Scan for the cell matching the given text and deliver its (x, y) coordinate at center. 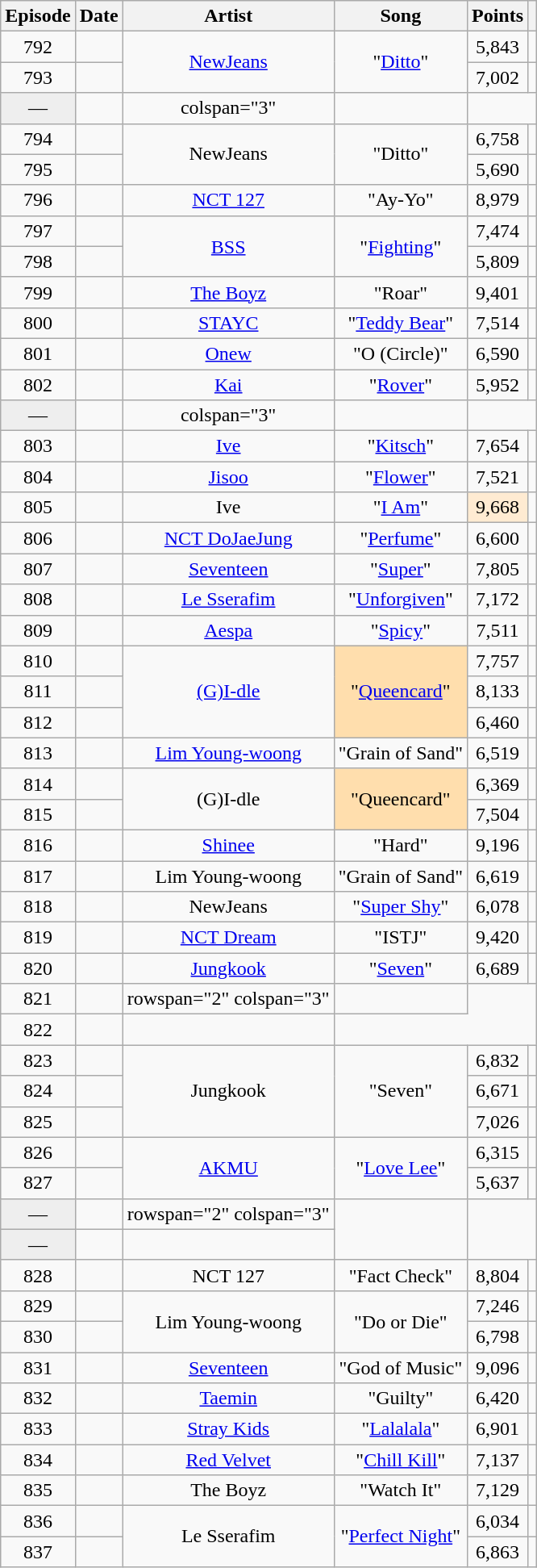
NCT Dream (228, 938)
6,832 (497, 1060)
6,315 (497, 1152)
5,809 (497, 261)
802 (38, 385)
"Fact Check" (400, 1275)
7,504 (497, 814)
Kai (228, 385)
820 (38, 968)
"Chill Kill" (400, 1460)
"Fighting" (400, 246)
807 (38, 569)
Episode (38, 16)
6,901 (497, 1429)
804 (38, 477)
837 (38, 1552)
"Unforgiven" (400, 600)
NCT DoJaeJung (228, 538)
7,246 (497, 1306)
814 (38, 784)
Onew (228, 353)
6,590 (497, 353)
829 (38, 1306)
805 (38, 508)
6,619 (497, 876)
STAYC (228, 323)
809 (38, 630)
9,196 (497, 845)
803 (38, 446)
Artist (228, 16)
9,668 (497, 508)
"I Am" (400, 508)
6,689 (497, 968)
AKMU (228, 1168)
"Teddy Bear" (400, 323)
792 (38, 47)
Song (400, 16)
6,519 (497, 753)
7,172 (497, 600)
834 (38, 1460)
7,805 (497, 569)
831 (38, 1368)
6,420 (497, 1399)
796 (38, 200)
826 (38, 1152)
6,758 (497, 139)
817 (38, 876)
"Ay-Yo" (400, 200)
7,002 (497, 77)
6,034 (497, 1521)
8,979 (497, 200)
827 (38, 1183)
808 (38, 600)
813 (38, 753)
800 (38, 323)
"Do or Die" (400, 1321)
6,078 (497, 907)
Shinee (228, 845)
825 (38, 1122)
7,129 (497, 1491)
8,804 (497, 1275)
7,514 (497, 323)
"Rover" (400, 385)
6,369 (497, 784)
"Lalalala" (400, 1429)
801 (38, 353)
812 (38, 722)
835 (38, 1491)
836 (38, 1521)
Taemin (228, 1399)
"Super" (400, 569)
799 (38, 292)
7,521 (497, 477)
"Kitsch" (400, 446)
6,600 (497, 538)
6,671 (497, 1091)
6,460 (497, 722)
Aespa (228, 630)
6,863 (497, 1552)
"Perfume" (400, 538)
"Perfect Night" (400, 1537)
821 (38, 999)
7,474 (497, 231)
828 (38, 1275)
"God of Music" (400, 1368)
Red Velvet (228, 1460)
9,401 (497, 292)
819 (38, 938)
816 (38, 845)
7,137 (497, 1460)
9,096 (497, 1368)
Date (98, 16)
7,511 (497, 630)
7,757 (497, 661)
823 (38, 1060)
"Roar" (400, 292)
9,420 (497, 938)
7,026 (497, 1122)
5,843 (497, 47)
797 (38, 231)
"Hard" (400, 845)
811 (38, 692)
806 (38, 538)
5,637 (497, 1183)
833 (38, 1429)
"Spicy" (400, 630)
"Super Shy" (400, 907)
830 (38, 1336)
5,690 (497, 169)
BSS (228, 246)
824 (38, 1091)
793 (38, 77)
"ISTJ" (400, 938)
"O (Circle)" (400, 353)
"Flower" (400, 477)
6,798 (497, 1336)
822 (38, 1030)
"Watch It" (400, 1491)
832 (38, 1399)
810 (38, 661)
795 (38, 169)
794 (38, 139)
"Guilty" (400, 1399)
Stray Kids (228, 1429)
Points (497, 16)
818 (38, 907)
815 (38, 814)
Jisoo (228, 477)
7,654 (497, 446)
5,952 (497, 385)
"Love Lee" (400, 1168)
8,133 (497, 692)
798 (38, 261)
